Scan for the cell matching the given text and deliver its [x, y] coordinate at center. 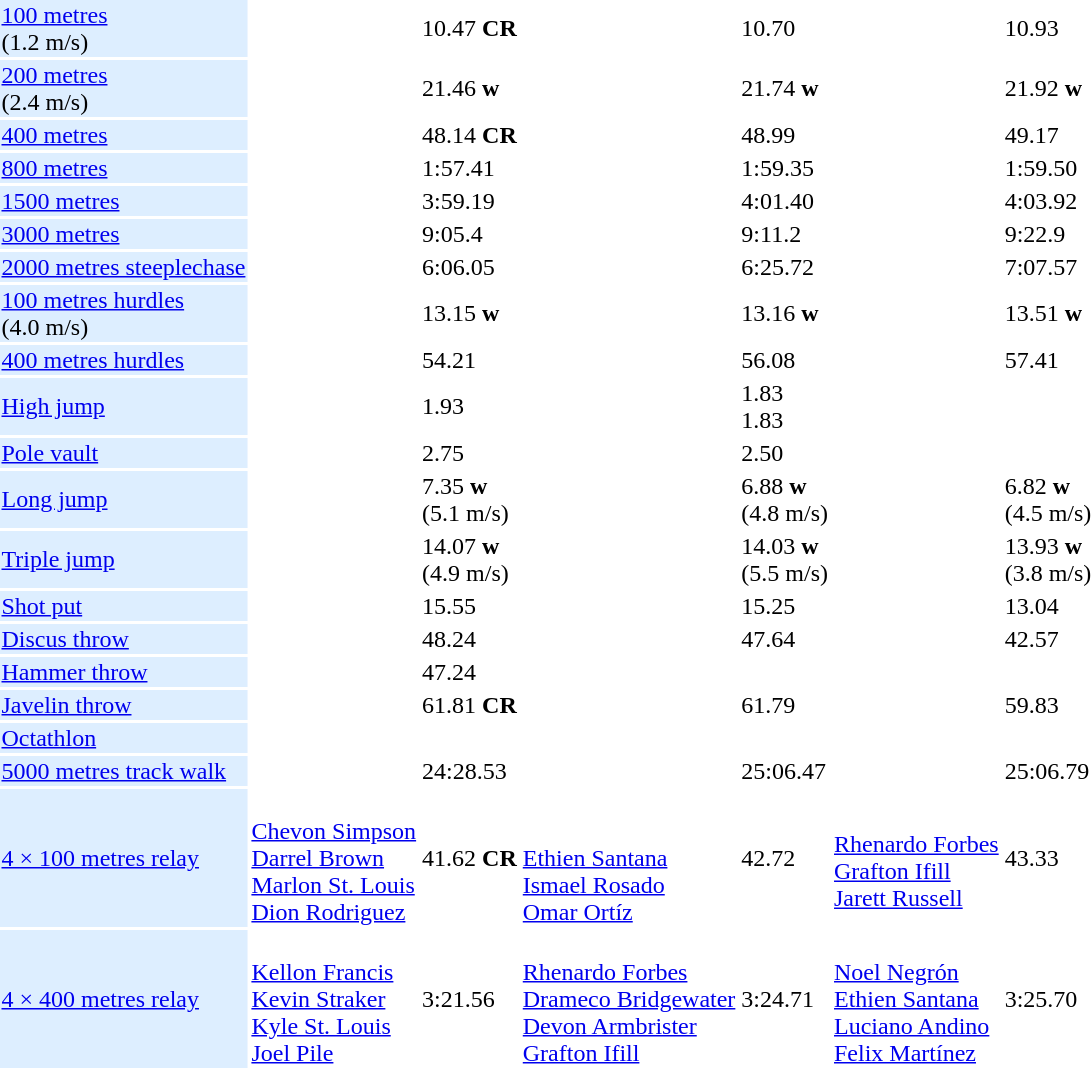
1:59.35 [785, 168]
2000 metres steeplechase [124, 267]
Hammer throw [124, 672]
21.46 w [470, 88]
25:06.47 [785, 771]
6:06.05 [470, 267]
4 × 400 metres relay [124, 999]
2.50 [785, 453]
7.35 w (5.1 m/s) [470, 500]
Chevon Simpson Darrel Brown Marlon St. Louis Dion Rodriguez [334, 858]
14.07 w (4.9 m/s) [470, 560]
42.72 [785, 858]
61.79 [785, 705]
47.24 [470, 672]
100 metres (1.2 m/s) [124, 28]
Kellon Francis Kevin Straker Kyle St. Louis Joel Pile [334, 999]
Rhenardo Forbes Grafton Ifill Jarett Russell [917, 858]
4 × 100 metres relay [124, 858]
100 metres hurdles (4.0 m/s) [124, 314]
3:21.56 [470, 999]
3:24.71 [785, 999]
13.15 w [470, 314]
1.93 [470, 406]
13.16 w [785, 314]
5000 metres track walk [124, 771]
48.99 [785, 135]
9:05.4 [470, 234]
Octathlon [124, 738]
Rhenardo Forbes Drameco Bridgewater Devon Armbrister Grafton Ifill [629, 999]
6:25.72 [785, 267]
41.62 CR [470, 858]
14.03 w (5.5 m/s) [785, 560]
Discus throw [124, 639]
15.55 [470, 606]
Long jump [124, 500]
9:11.2 [785, 234]
3:59.19 [470, 201]
3000 metres [124, 234]
2.75 [470, 453]
6.88 w (4.8 m/s) [785, 500]
High jump [124, 406]
Pole vault [124, 453]
4:01.40 [785, 201]
10.70 [785, 28]
Javelin throw [124, 705]
400 metres hurdles [124, 360]
800 metres [124, 168]
47.64 [785, 639]
1.83 1.83 [785, 406]
48.24 [470, 639]
21.74 w [785, 88]
Noel Negrón Ethien Santana Luciano Andino Felix Martínez [917, 999]
400 metres [124, 135]
1:57.41 [470, 168]
56.08 [785, 360]
15.25 [785, 606]
Shot put [124, 606]
200 metres (2.4 m/s) [124, 88]
61.81 CR [470, 705]
1500 metres [124, 201]
48.14 CR [470, 135]
10.47 CR [470, 28]
54.21 [470, 360]
Ethien Santana Ismael Rosado Omar Ortíz [629, 858]
Triple jump [124, 560]
24:28.53 [470, 771]
